Capture the cell that displays the provided text and extract its [x, y] central coordinate. 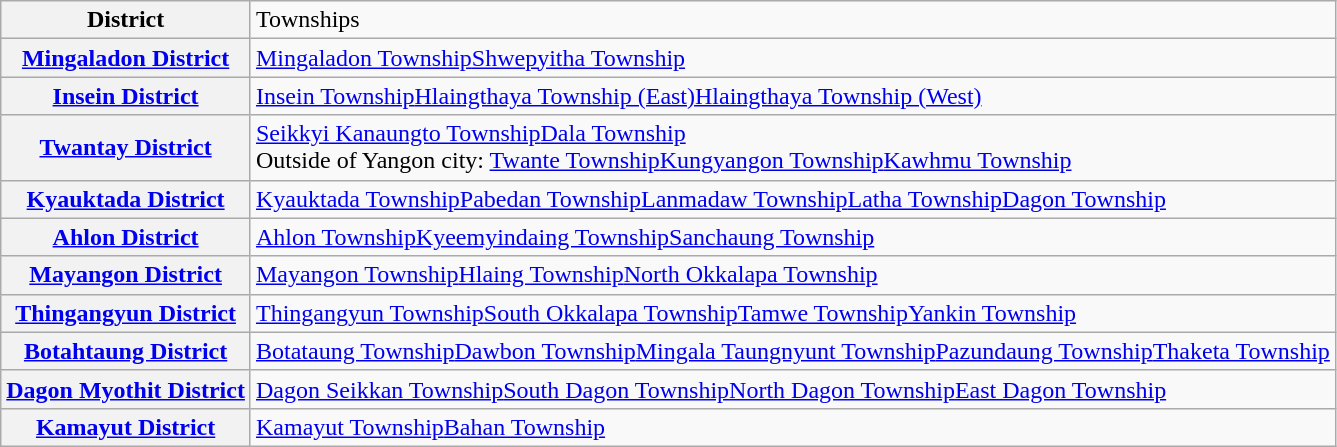
Kamayut TownshipBahan Township [792, 427]
Kyauktada TownshipPabedan TownshipLanmadaw TownshipLatha TownshipDagon Township [792, 199]
Mingaladon TownshipShwepyitha Township [792, 58]
Mayangon TownshipHlaing TownshipNorth Okkalapa Township [792, 275]
Kamayut District [126, 427]
Ahlon TownshipKyeemyindaing TownshipSanchaung Township [792, 237]
Kyauktada District [126, 199]
Botataung TownshipDawbon TownshipMingala Taungnyunt TownshipPazundaung TownshipThaketa Township [792, 351]
Townships [792, 20]
Thingangyun District [126, 313]
Insein TownshipHlaingthaya Township (East)Hlaingthaya Township (West) [792, 96]
Insein District [126, 96]
Twantay District [126, 148]
Dagon Seikkan TownshipSouth Dagon TownshipNorth Dagon TownshipEast Dagon Township [792, 389]
Thingangyun TownshipSouth Okkalapa TownshipTamwe TownshipYankin Township [792, 313]
Seikkyi Kanaungto TownshipDala TownshipOutside of Yangon city: Twante TownshipKungyangon TownshipKawhmu Township [792, 148]
Mingaladon District [126, 58]
Mayangon District [126, 275]
District [126, 20]
Botahtaung District [126, 351]
Dagon Myothit District [126, 389]
Ahlon District [126, 237]
